Output the [x, y] coordinate of the center of the cell containing the given text.  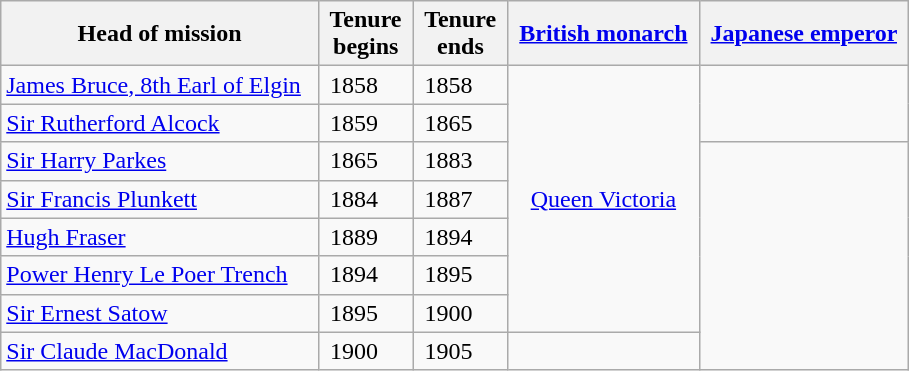
Sir Rutherford Alcock [160, 123]
British monarch [604, 34]
Sir Francis Plunkett [160, 199]
James Bruce, 8th Earl of Elgin [160, 85]
Sir Ernest Satow [160, 313]
1859 [366, 123]
1887 [460, 199]
1884 [366, 199]
1905 [460, 351]
Queen Victoria [604, 199]
Power Henry Le Poer Trench [160, 275]
1883 [460, 161]
Sir Claude MacDonald [160, 351]
Head of mission [160, 34]
Japanese emperor [804, 34]
Hugh Fraser [160, 237]
Sir Harry Parkes [160, 161]
Tenure ends [460, 34]
1889 [366, 237]
Tenure begins [366, 34]
